Pinpoint the cell where the given text exists, returning its [X, Y] midpoint coordinate. 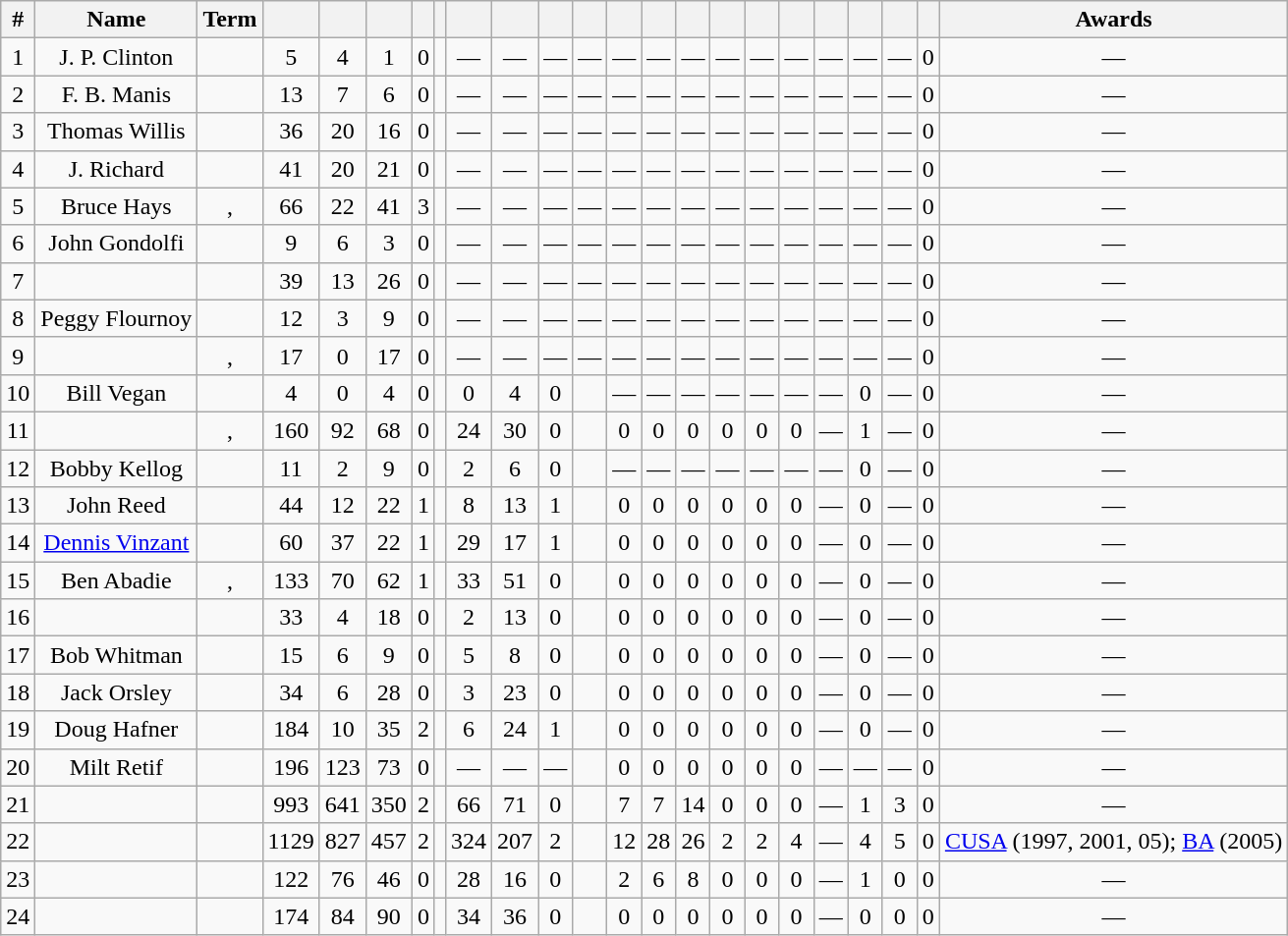
Bill Vegan [116, 393]
174 [291, 916]
J. Richard [116, 169]
35 [389, 730]
90 [389, 916]
Milt Retif [116, 767]
73 [389, 767]
Dennis Vinzant [116, 543]
184 [291, 730]
F. B. Manis [116, 94]
Bob Whitman [116, 655]
Thomas Willis [116, 132]
1129 [291, 842]
207 [515, 842]
John Reed [116, 506]
641 [342, 804]
30 [515, 430]
Term [230, 20]
# [18, 20]
Ben Abadie [116, 580]
160 [291, 430]
76 [342, 879]
39 [291, 281]
Bruce Hays [116, 206]
350 [389, 804]
19 [18, 730]
457 [389, 842]
Doug Hafner [116, 730]
Awards [1113, 20]
37 [342, 543]
70 [342, 580]
133 [291, 580]
Peggy Flournoy [116, 318]
Jack Orsley [116, 692]
60 [291, 543]
68 [389, 430]
324 [468, 842]
John Gondolfi [116, 244]
827 [342, 842]
J. P. Clinton [116, 57]
46 [389, 879]
51 [515, 580]
123 [342, 767]
71 [515, 804]
993 [291, 804]
84 [342, 916]
62 [389, 580]
29 [468, 543]
Name [116, 20]
44 [291, 506]
196 [291, 767]
92 [342, 430]
122 [291, 879]
CUSA (1997, 2001, 05); BA (2005) [1113, 842]
Bobby Kellog [116, 468]
